Pinpoint the cell where the given text exists, returning its (X, Y) midpoint coordinate. 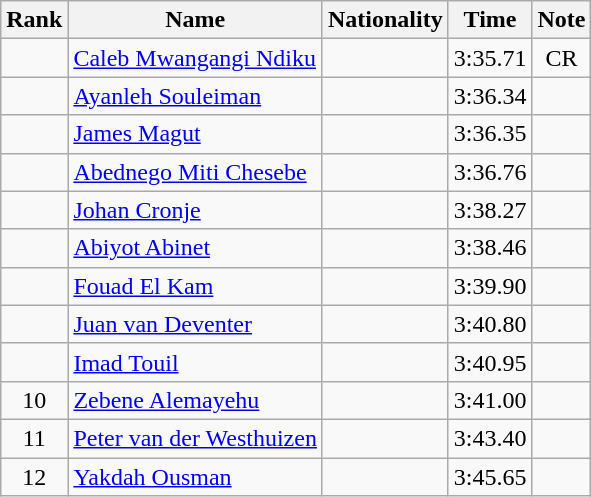
3:39.90 (490, 286)
Imad Touil (196, 362)
Time (490, 20)
3:43.40 (490, 438)
Yakdah Ousman (196, 477)
James Magut (196, 134)
3:35.71 (490, 58)
Abednego Miti Chesebe (196, 172)
3:38.46 (490, 248)
3:40.80 (490, 324)
11 (34, 438)
3:41.00 (490, 400)
Note (562, 20)
3:36.76 (490, 172)
3:38.27 (490, 210)
Ayanleh Souleiman (196, 96)
3:36.35 (490, 134)
Zebene Alemayehu (196, 400)
12 (34, 477)
Peter van der Westhuizen (196, 438)
3:36.34 (490, 96)
Nationality (385, 20)
3:45.65 (490, 477)
3:40.95 (490, 362)
Rank (34, 20)
Fouad El Kam (196, 286)
Name (196, 20)
Caleb Mwangangi Ndiku (196, 58)
CR (562, 58)
Abiyot Abinet (196, 248)
Juan van Deventer (196, 324)
Johan Cronje (196, 210)
10 (34, 400)
